Identify which cell holds the provided text, then report its [X, Y] central coordinate. 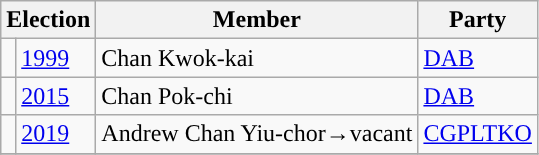
Chan Pok-chi [257, 96]
Andrew Chan Yiu-chor→vacant [257, 134]
Party [478, 20]
2019 [56, 134]
2015 [56, 96]
Member [257, 20]
CGPLTKO [478, 134]
1999 [56, 58]
Chan Kwok-kai [257, 58]
Election [48, 20]
